From the cell containing the given text, extract its center point as [X, Y] coordinate. 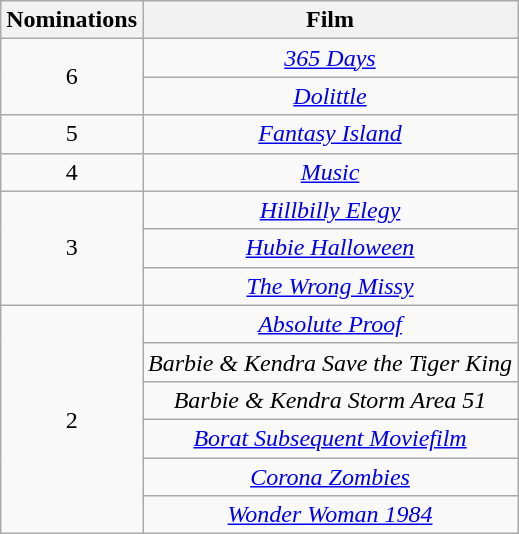
Music [330, 172]
Barbie & Kendra Storm Area 51 [330, 400]
Nominations [72, 20]
Fantasy Island [330, 134]
The Wrong Missy [330, 286]
Absolute Proof [330, 324]
2 [72, 419]
3 [72, 248]
Hubie Halloween [330, 248]
Hillbilly Elegy [330, 210]
6 [72, 77]
365 Days [330, 58]
5 [72, 134]
Wonder Woman 1984 [330, 515]
Corona Zombies [330, 477]
Barbie & Kendra Save the Tiger King [330, 362]
Borat Subsequent Moviefilm [330, 438]
Dolittle [330, 96]
4 [72, 172]
Film [330, 20]
